Scan for the cell matching the given text and deliver its [x, y] coordinate at center. 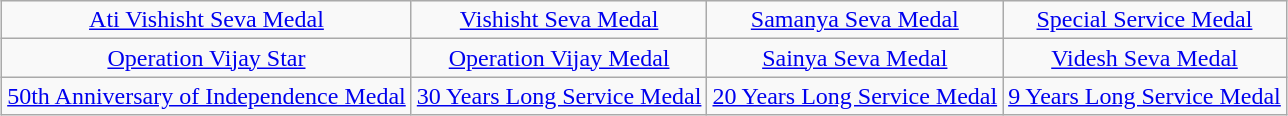
50th Anniversary of Independence Medal [207, 96]
Sainya Seva Medal [855, 58]
Ati Vishisht Seva Medal [207, 20]
Operation Vijay Star [207, 58]
9 Years Long Service Medal [1145, 96]
Vishisht Seva Medal [559, 20]
Operation Vijay Medal [559, 58]
30 Years Long Service Medal [559, 96]
Samanya Seva Medal [855, 20]
Videsh Seva Medal [1145, 58]
20 Years Long Service Medal [855, 96]
Special Service Medal [1145, 20]
